Determine the [x, y] coordinate at the center of the cell enclosing the given text.  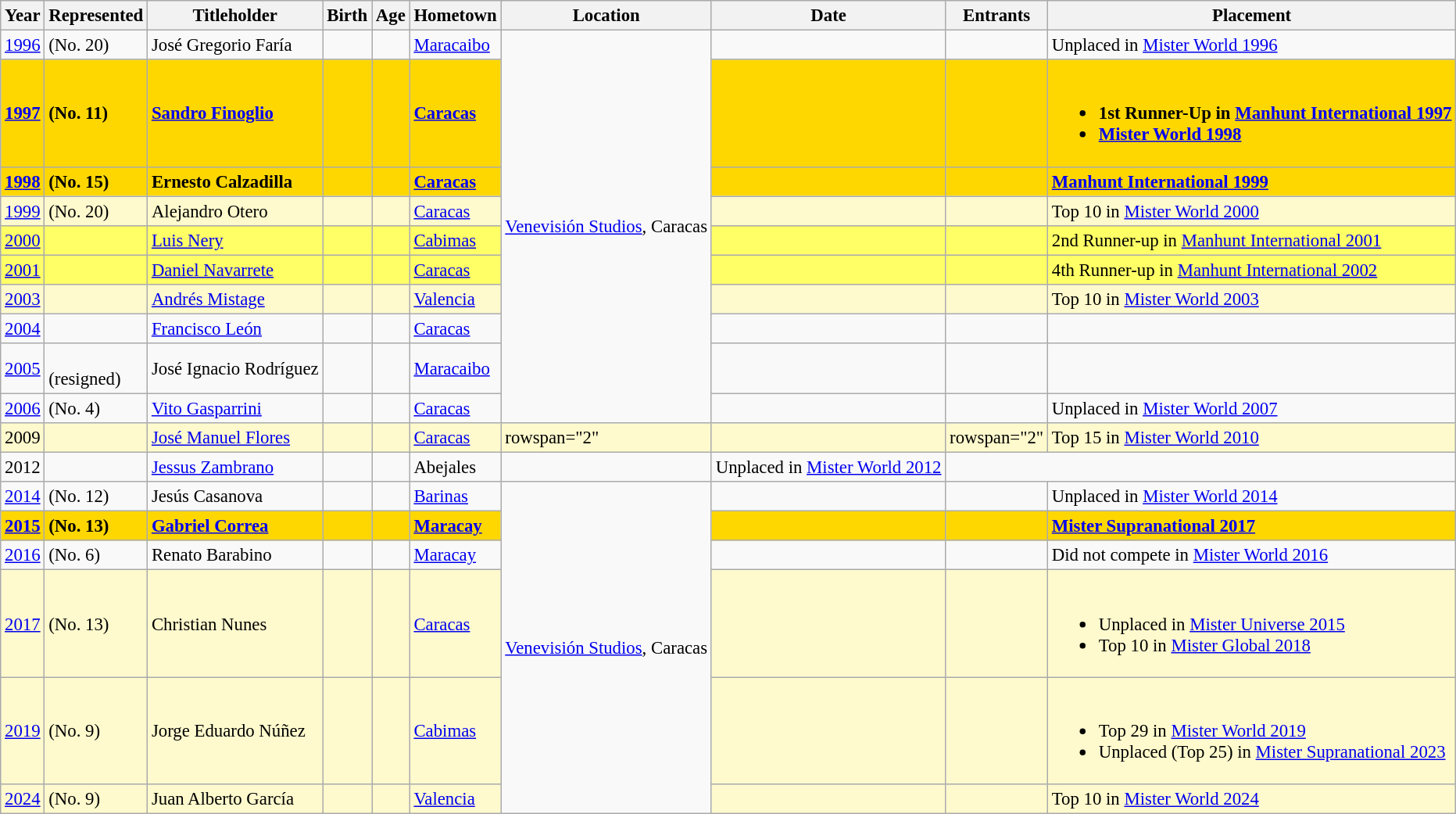
Top 10 in Mister World 2003 [1251, 299]
2012 [23, 468]
2009 [23, 438]
Top 15 in Mister World 2010 [1251, 438]
Top 10 in Mister World 2024 [1251, 799]
José Gregorio Faría [235, 45]
Andrés Mistage [235, 299]
José Manuel Flores [235, 438]
Top 29 in Mister World 2019Unplaced (Top 25) in Mister Supranational 2023 [1251, 730]
Daniel Navarrete [235, 270]
Manhunt International 1999 [1251, 181]
Unplaced in Mister World 2014 [1251, 497]
José Ignacio Rodríguez [235, 369]
2016 [23, 555]
(No. 11) [96, 113]
Titleholder [235, 16]
2004 [23, 328]
Unplaced in Mister World 1996 [1251, 45]
Jessus Zambrano [235, 468]
2003 [23, 299]
2015 [23, 526]
Luis Nery [235, 240]
1st Runner-Up in Manhunt International 1997Mister World 1998 [1251, 113]
Unplaced in Mister World 2007 [1251, 408]
Hometown [455, 16]
(No. 12) [96, 497]
(No. 4) [96, 408]
2014 [23, 497]
Jorge Eduardo Núñez [235, 730]
(resigned) [96, 369]
Abejales [455, 468]
Jesús Casanova [235, 497]
Top 10 in Mister World 2000 [1251, 211]
Mister Supranational 2017 [1251, 526]
2001 [23, 270]
Juan Alberto García [235, 799]
1996 [23, 45]
Age [391, 16]
Christian Nunes [235, 624]
(No. 6) [96, 555]
Unplaced in Mister Universe 2015Top 10 in Mister Global 2018 [1251, 624]
2019 [23, 730]
2005 [23, 369]
4th Runner-up in Manhunt International 2002 [1251, 270]
Ernesto Calzadilla [235, 181]
Barinas [455, 497]
Alejandro Otero [235, 211]
2024 [23, 799]
Represented [96, 16]
Unplaced in Mister World 2012 [828, 468]
2nd Runner-up in Manhunt International 2001 [1251, 240]
Francisco León [235, 328]
Sandro Finoglio [235, 113]
2000 [23, 240]
Birth [347, 16]
Gabriel Correa [235, 526]
Renato Barabino [235, 555]
(No. 15) [96, 181]
Date [828, 16]
Vito Gasparrini [235, 408]
1998 [23, 181]
2017 [23, 624]
1997 [23, 113]
Location [606, 16]
1999 [23, 211]
Year [23, 16]
Placement [1251, 16]
2006 [23, 408]
Entrants [997, 16]
Did not compete in Mister World 2016 [1251, 555]
